Determine the (X, Y) coordinate at the center of the cell enclosing the given text.  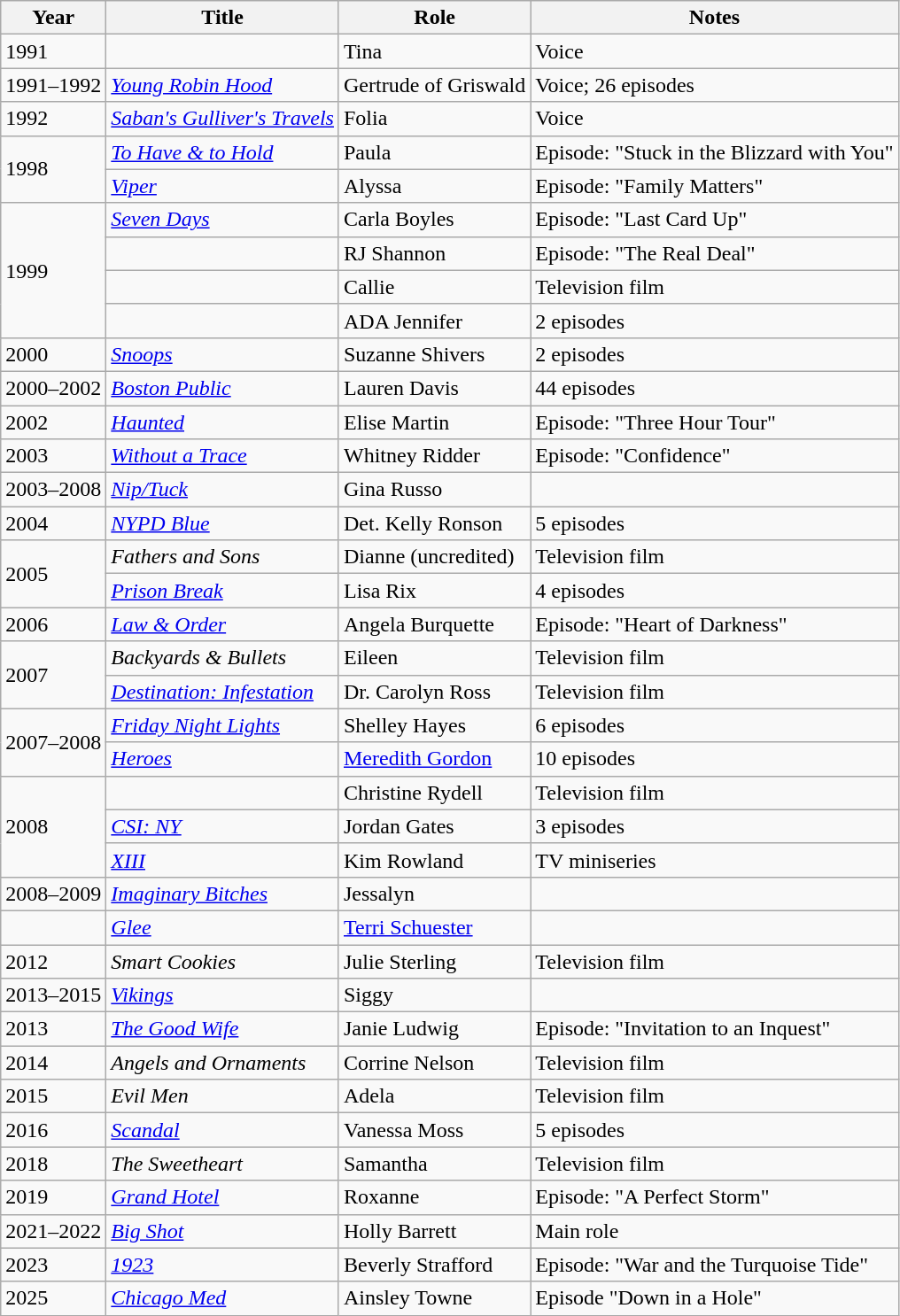
Seven Days (223, 220)
1999 (53, 270)
Destination: Infestation (223, 692)
Episode: "Heart of Darkness" (714, 624)
Without a Trace (223, 456)
Beverly Strafford (434, 1265)
The Good Wife (223, 1029)
Eileen (434, 658)
Dianne (uncredited) (434, 557)
Det. Kelly Ronson (434, 523)
2013 (53, 1029)
Vanessa Moss (434, 1130)
Grand Hotel (223, 1197)
Viper (223, 186)
ADA Jennifer (434, 321)
Episode: "Stuck in the Blizzard with You" (714, 152)
2018 (53, 1164)
Friday Night Lights (223, 725)
44 episodes (714, 388)
2000–2002 (53, 388)
Adela (434, 1096)
Angela Burquette (434, 624)
2012 (53, 961)
Imaginary Bitches (223, 894)
Julie Sterling (434, 961)
The Sweetheart (223, 1164)
Episode: "Confidence" (714, 456)
2014 (53, 1063)
RJ Shannon (434, 253)
2008 (53, 826)
NYPD Blue (223, 523)
Title (223, 18)
Gertrude of Griswald (434, 85)
Tina (434, 51)
Jordan Gates (434, 826)
Fathers and Sons (223, 557)
Kim Rowland (434, 860)
Backyards & Bullets (223, 658)
2006 (53, 624)
Terri Schuester (434, 927)
Roxanne (434, 1197)
Notes (714, 18)
Big Shot (223, 1231)
1991–1992 (53, 85)
Corrine Nelson (434, 1063)
2016 (53, 1130)
4 episodes (714, 591)
Paula (434, 152)
Siggy (434, 995)
To Have & to Hold (223, 152)
Janie Ludwig (434, 1029)
Lauren Davis (434, 388)
3 episodes (714, 826)
Vikings (223, 995)
2013–2015 (53, 995)
Folia (434, 119)
Whitney Ridder (434, 456)
Alyssa (434, 186)
2000 (53, 354)
Episode: "The Real Deal" (714, 253)
2002 (53, 422)
Voice; 26 episodes (714, 85)
Carla Boyles (434, 220)
1991 (53, 51)
Episode: "Invitation to an Inquest" (714, 1029)
2003 (53, 456)
10 episodes (714, 759)
2007 (53, 675)
2004 (53, 523)
Episode "Down in a Hole" (714, 1298)
Gina Russo (434, 490)
Evil Men (223, 1096)
Episode: "Last Card Up" (714, 220)
2025 (53, 1298)
Angels and Ornaments (223, 1063)
Samantha (434, 1164)
Episode: "A Perfect Storm" (714, 1197)
Suzanne Shivers (434, 354)
Ainsley Towne (434, 1298)
Episode: "Three Hour Tour" (714, 422)
Chicago Med (223, 1298)
Elise Martin (434, 422)
Meredith Gordon (434, 759)
TV miniseries (714, 860)
Role (434, 18)
Dr. Carolyn Ross (434, 692)
6 episodes (714, 725)
Smart Cookies (223, 961)
2003–2008 (53, 490)
Holly Barrett (434, 1231)
Shelley Hayes (434, 725)
Lisa Rix (434, 591)
Year (53, 18)
2007–2008 (53, 742)
2008–2009 (53, 894)
Heroes (223, 759)
Jessalyn (434, 894)
Glee (223, 927)
Boston Public (223, 388)
Law & Order (223, 624)
1923 (223, 1265)
XIII (223, 860)
Snoops (223, 354)
Episode: "Family Matters" (714, 186)
Prison Break (223, 591)
2021–2022 (53, 1231)
Main role (714, 1231)
Haunted (223, 422)
Christine Rydell (434, 793)
1998 (53, 169)
CSI: NY (223, 826)
2019 (53, 1197)
Young Robin Hood (223, 85)
Scandal (223, 1130)
2015 (53, 1096)
Callie (434, 287)
Saban's Gulliver's Travels (223, 119)
Nip/Tuck (223, 490)
Episode: "War and the Turquoise Tide" (714, 1265)
2005 (53, 574)
1992 (53, 119)
2023 (53, 1265)
